Locate the cell with the specified text and output its [x, y] center coordinate. 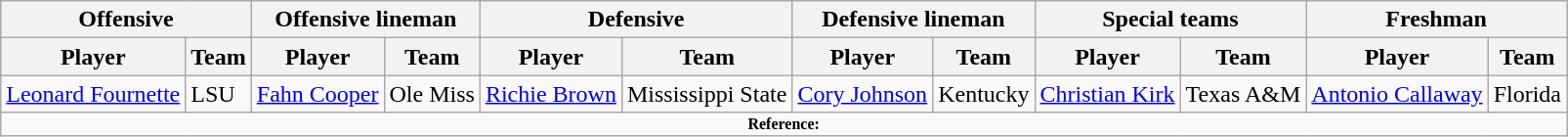
Offensive [127, 20]
LSU [219, 94]
Texas A&M [1243, 94]
Florida [1527, 94]
Fahn Cooper [318, 94]
Reference: [784, 124]
Leonard Fournette [94, 94]
Special teams [1170, 20]
Cory Johnson [863, 94]
Defensive lineman [913, 20]
Defensive [635, 20]
Freshman [1436, 20]
Antonio Callaway [1397, 94]
Mississippi State [706, 94]
Kentucky [984, 94]
Ole Miss [432, 94]
Christian Kirk [1108, 94]
Richie Brown [551, 94]
Offensive lineman [365, 20]
